Locate the cell with the specified text and output its (X, Y) center coordinate. 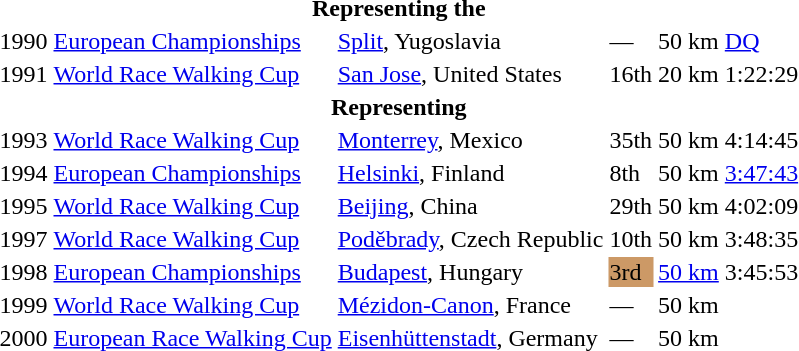
3:45:53 (761, 272)
DQ (761, 41)
San Jose, United States (470, 74)
4:02:09 (761, 206)
4:14:45 (761, 140)
8th (631, 173)
Budapest, Hungary (470, 272)
Poděbrady, Czech Republic (470, 239)
3:47:43 (761, 173)
Mézidon-Canon, France (470, 305)
Beijing, China (470, 206)
Helsinki, Finland (470, 173)
1:22:29 (761, 74)
16th (631, 74)
Monterrey, Mexico (470, 140)
35th (631, 140)
3rd (631, 272)
29th (631, 206)
10th (631, 239)
20 km (689, 74)
Split, Yugoslavia (470, 41)
3:48:35 (761, 239)
